Detect which cell encompasses the target text, then output its [X, Y] center coordinate. 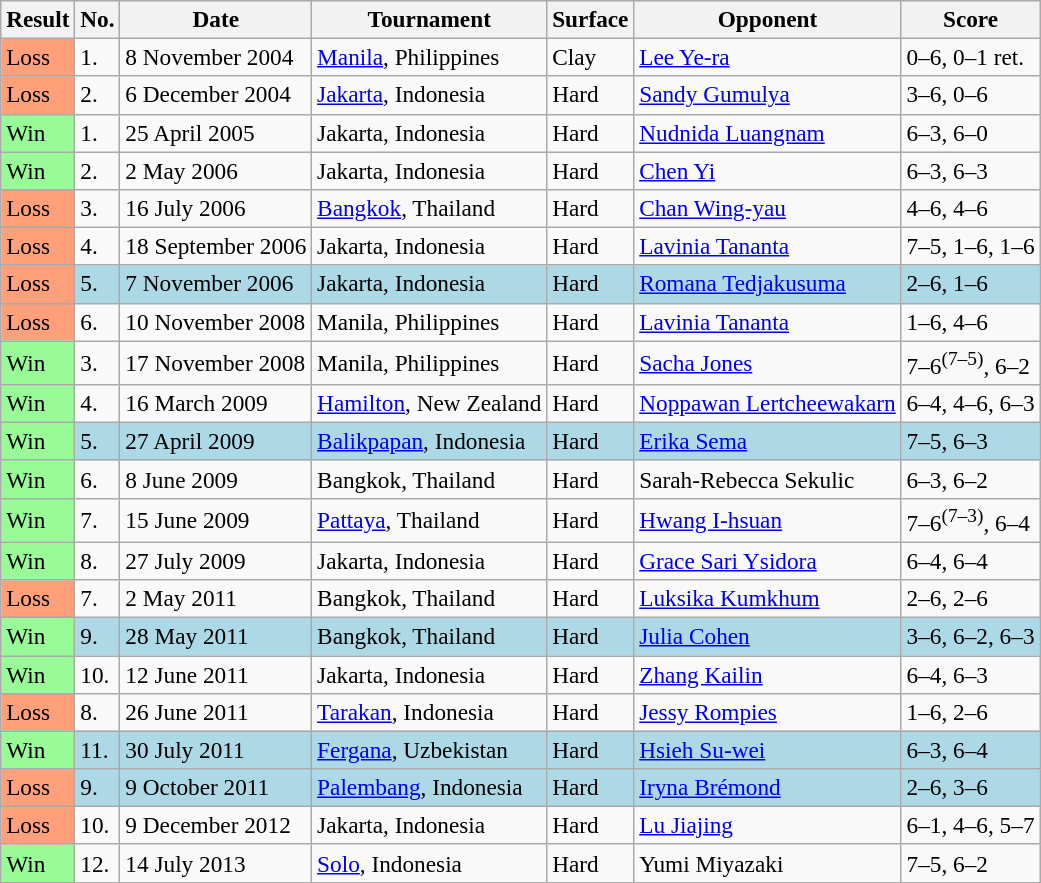
Pattaya, Thailand [430, 520]
1–6, 4–6 [970, 322]
27 April 2009 [216, 441]
Sarah-Rebecca Sekulic [768, 479]
9 October 2011 [216, 787]
7 November 2006 [216, 284]
12. [98, 863]
3–6, 6–2, 6–3 [970, 636]
16 March 2009 [216, 403]
28 May 2011 [216, 636]
Palembang, Indonesia [430, 787]
27 July 2009 [216, 561]
14 July 2013 [216, 863]
3–6, 0–6 [970, 95]
Sacha Jones [768, 362]
7–5, 6–3 [970, 441]
Sandy Gumulya [768, 95]
2 May 2006 [216, 170]
Lu Jiajing [768, 825]
Surface [590, 19]
6–3, 6–2 [970, 479]
25 April 2005 [216, 133]
10 November 2008 [216, 322]
Erika Sema [768, 441]
Score [970, 19]
7–5, 6–2 [970, 863]
6 December 2004 [216, 95]
Jessy Rompies [768, 712]
16 July 2006 [216, 208]
2 May 2011 [216, 599]
2–6, 1–6 [970, 284]
7–6(7–3), 6–4 [970, 520]
Chen Yi [768, 170]
15 June 2009 [216, 520]
2–6, 3–6 [970, 787]
Nudnida Luangnam [768, 133]
8 November 2004 [216, 57]
8 June 2009 [216, 479]
6–3, 6–4 [970, 750]
Fergana, Uzbekistan [430, 750]
2–6, 2–6 [970, 599]
Balikpapan, Indonesia [430, 441]
26 June 2011 [216, 712]
Tarakan, Indonesia [430, 712]
Solo, Indonesia [430, 863]
No. [98, 19]
Clay [590, 57]
6–1, 4–6, 5–7 [970, 825]
4–6, 4–6 [970, 208]
Iryna Brémond [768, 787]
Lee Ye-ra [768, 57]
Romana Tedjakusuma [768, 284]
17 November 2008 [216, 362]
7–6(7–5), 6–2 [970, 362]
Hamilton, New Zealand [430, 403]
Hwang I-hsuan [768, 520]
Julia Cohen [768, 636]
Noppawan Lertcheewakarn [768, 403]
18 September 2006 [216, 246]
12 June 2011 [216, 674]
1–6, 2–6 [970, 712]
Yumi Miyazaki [768, 863]
Opponent [768, 19]
Hsieh Su-wei [768, 750]
9 December 2012 [216, 825]
Grace Sari Ysidora [768, 561]
Zhang Kailin [768, 674]
7–5, 1–6, 1–6 [970, 246]
Tournament [430, 19]
Result [38, 19]
11. [98, 750]
Chan Wing-yau [768, 208]
6–4, 6–4 [970, 561]
6–4, 6–3 [970, 674]
6–4, 4–6, 6–3 [970, 403]
30 July 2011 [216, 750]
6–3, 6–3 [970, 170]
0–6, 0–1 ret. [970, 57]
Date [216, 19]
6–3, 6–0 [970, 133]
Luksika Kumkhum [768, 599]
